From the cell containing the given text, extract its center point as [X, Y] coordinate. 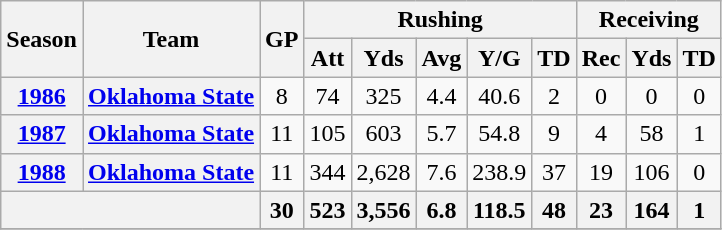
238.9 [500, 172]
1988 [42, 172]
106 [652, 172]
Y/G [500, 58]
54.8 [500, 134]
Avg [442, 58]
58 [652, 134]
Team [170, 39]
GP [282, 39]
7.6 [442, 172]
Att [328, 58]
23 [601, 210]
40.6 [500, 96]
3,556 [384, 210]
2 [554, 96]
6.8 [442, 210]
4.4 [442, 96]
344 [328, 172]
5.7 [442, 134]
Season [42, 39]
1986 [42, 96]
19 [601, 172]
Rec [601, 58]
2,628 [384, 172]
523 [328, 210]
325 [384, 96]
30 [282, 210]
1987 [42, 134]
8 [282, 96]
9 [554, 134]
164 [652, 210]
Rushing [440, 20]
105 [328, 134]
48 [554, 210]
603 [384, 134]
37 [554, 172]
4 [601, 134]
Receiving [648, 20]
74 [328, 96]
118.5 [500, 210]
